Determine the (x, y) coordinate at the center of the cell enclosing the given text.  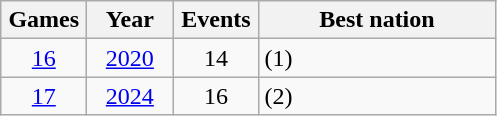
(1) (377, 58)
Events (216, 20)
17 (44, 96)
Games (44, 20)
(2) (377, 96)
2024 (130, 96)
2020 (130, 58)
Best nation (377, 20)
Year (130, 20)
14 (216, 58)
